Determine the [x, y] coordinate at the center of the cell enclosing the given text.  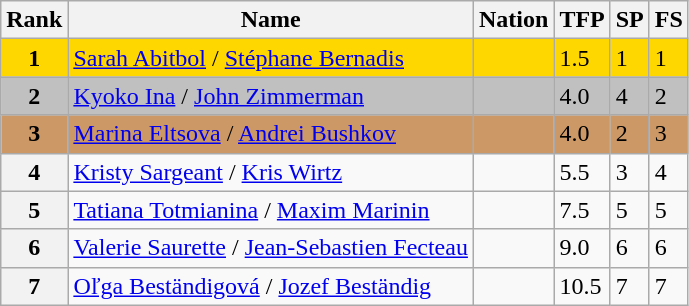
Kyoko Ina / John Zimmerman [271, 96]
SP [630, 20]
Kristy Sargeant / Kris Wirtz [271, 172]
Name [271, 20]
10.5 [582, 286]
FS [668, 20]
Marina Eltsova / Andrei Bushkov [271, 134]
1.5 [582, 58]
Oľga Beständigová / Jozef Beständig [271, 286]
TFP [582, 20]
Nation [513, 20]
7.5 [582, 210]
Rank [34, 20]
5.5 [582, 172]
Sarah Abitbol / Stéphane Bernadis [271, 58]
Valerie Saurette / Jean-Sebastien Fecteau [271, 248]
9.0 [582, 248]
Tatiana Totmianina / Maxim Marinin [271, 210]
